Output the (x, y) coordinate of the center of the cell containing the given text.  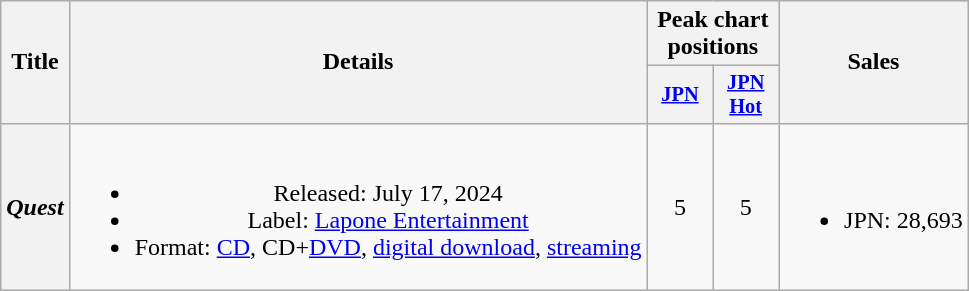
Details (358, 62)
Released: July 17, 2024 Label: Lapone EntertainmentFormat: CD, CD+DVD, digital download, streaming (358, 206)
Sales (874, 62)
Title (35, 62)
JPN (680, 95)
Peak chart positions (712, 34)
Quest (35, 206)
JPN: 28,693 (874, 206)
JPNHot (746, 95)
